Determine the (x, y) coordinate at the center of the cell enclosing the given text.  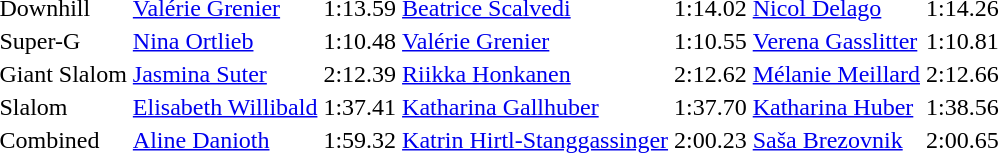
1:10.55 (711, 41)
2:12.62 (711, 74)
Elisabeth Willibald (225, 107)
Verena Gasslitter (836, 41)
1:37.70 (711, 107)
2:12.39 (360, 74)
Jasmina Suter (225, 74)
Katharina Gallhuber (536, 107)
1:10.48 (360, 41)
Katharina Huber (836, 107)
1:37.41 (360, 107)
Valérie Grenier (536, 41)
Mélanie Meillard (836, 74)
Nina Ortlieb (225, 41)
Riikka Honkanen (536, 74)
